From the cell containing the given text, extract its center point as (X, Y) coordinate. 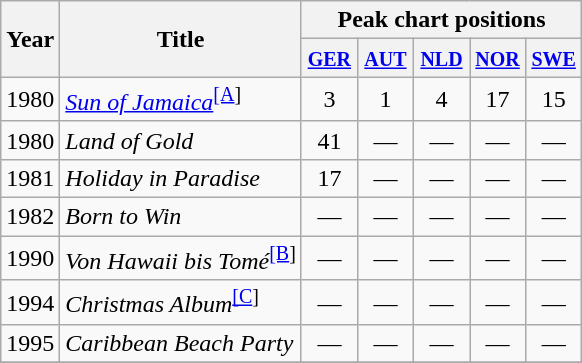
GER (329, 58)
1981 (30, 178)
Sun of Jamaica[A] (181, 100)
Year (30, 39)
1994 (30, 302)
SWE (554, 58)
1995 (30, 344)
NOR (498, 58)
Peak chart positions (441, 20)
Title (181, 39)
NLD (441, 58)
1990 (30, 258)
Christmas Album[C] (181, 302)
1 (385, 100)
Land of Gold (181, 140)
1982 (30, 217)
41 (329, 140)
15 (554, 100)
Caribbean Beach Party (181, 344)
Born to Win (181, 217)
Von Hawaii bis Tomé[B] (181, 258)
AUT (385, 58)
3 (329, 100)
Holiday in Paradise (181, 178)
4 (441, 100)
